From the cell containing the given text, extract its center point as (X, Y) coordinate. 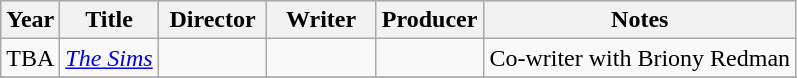
Producer (430, 20)
Writer (322, 20)
The Sims (109, 58)
TBA (30, 58)
Co-writer with Briony Redman (640, 58)
Director (212, 20)
Year (30, 20)
Title (109, 20)
Notes (640, 20)
